Detect which cell encompasses the target text, then output its (x, y) center coordinate. 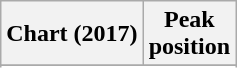
Peakposition (189, 34)
Chart (2017) (72, 34)
